Locate the cell with the specified text and output its [x, y] center coordinate. 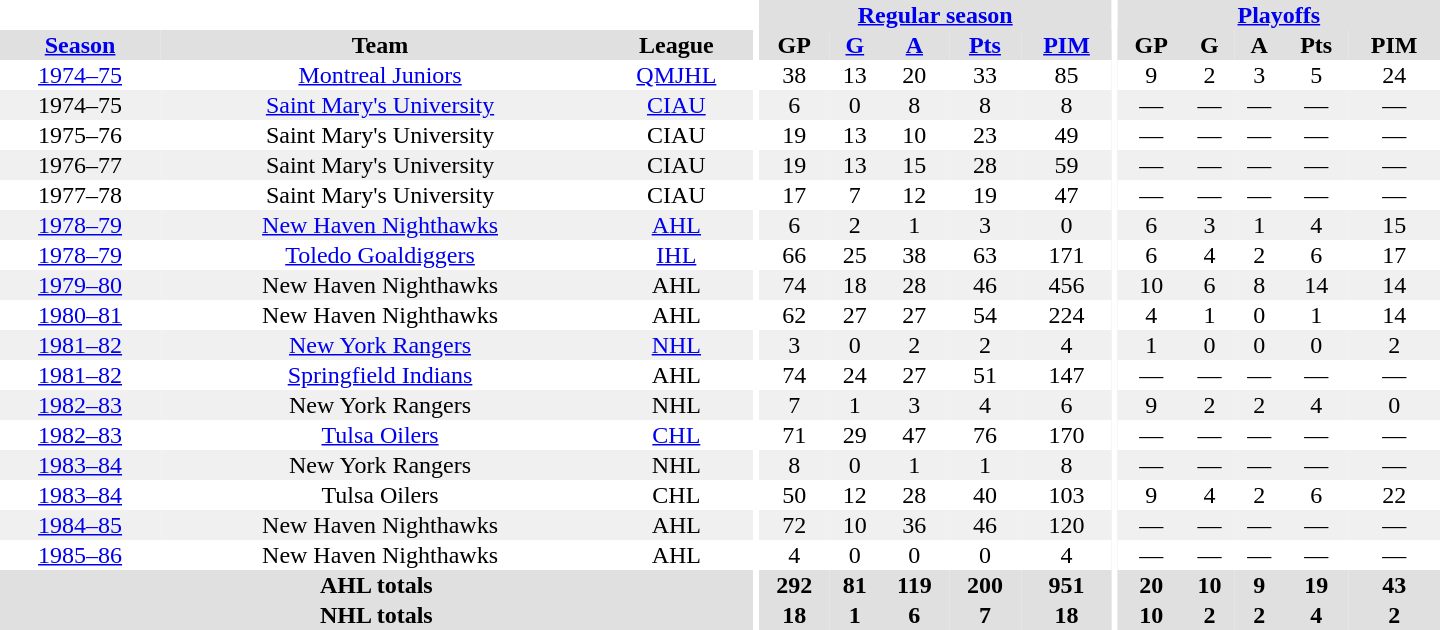
Toledo Goaldiggers [380, 255]
1984–85 [80, 525]
AHL totals [376, 585]
200 [985, 585]
1985–86 [80, 555]
Springfield Indians [380, 375]
456 [1066, 285]
1976–77 [80, 165]
224 [1066, 315]
IHL [676, 255]
103 [1066, 495]
Playoffs [1279, 15]
NHL totals [376, 615]
120 [1066, 525]
81 [855, 585]
63 [985, 255]
1979–80 [80, 285]
22 [1394, 495]
49 [1066, 135]
50 [794, 495]
292 [794, 585]
72 [794, 525]
170 [1066, 435]
171 [1066, 255]
5 [1316, 75]
Season [80, 45]
71 [794, 435]
66 [794, 255]
1977–78 [80, 195]
1980–81 [80, 315]
QMJHL [676, 75]
23 [985, 135]
25 [855, 255]
Team [380, 45]
Regular season [935, 15]
76 [985, 435]
40 [985, 495]
1975–76 [80, 135]
Montreal Juniors [380, 75]
54 [985, 315]
43 [1394, 585]
85 [1066, 75]
119 [914, 585]
147 [1066, 375]
51 [985, 375]
951 [1066, 585]
59 [1066, 165]
62 [794, 315]
33 [985, 75]
36 [914, 525]
League [676, 45]
29 [855, 435]
